Pinpoint the cell where the given text exists, returning its (x, y) midpoint coordinate. 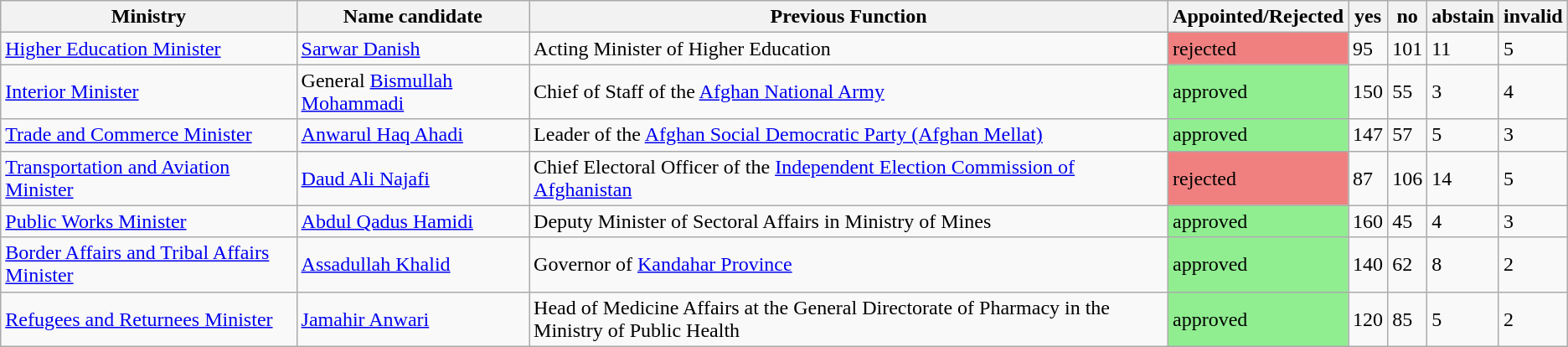
Sarwar Danish (412, 49)
Ministry (149, 17)
Head of Medicine Affairs at the General Directorate of Pharmacy in the Ministry of Public Health (849, 319)
Anwarul Haq Ahadi (412, 135)
45 (1407, 221)
8 (1463, 265)
Public Works Minister (149, 221)
abstain (1463, 17)
Abdul Qadus Hamidi (412, 221)
85 (1407, 319)
Name candidate (412, 17)
Border Affairs and Tribal Affairs Minister (149, 265)
Jamahir Anwari (412, 319)
101 (1407, 49)
invalid (1533, 17)
yes (1369, 17)
Chief Electoral Officer of the Independent Election Commission of Afghanistan (849, 178)
140 (1369, 265)
General Bismullah Mohammadi (412, 92)
Appointed/Rejected (1258, 17)
55 (1407, 92)
Governor of Kandahar Province (849, 265)
150 (1369, 92)
Refugees and Returnees Minister (149, 319)
Acting Minister of Higher Education (849, 49)
Daud Ali Najafi (412, 178)
120 (1369, 319)
Leader of the Afghan Social Democratic Party (Afghan Mellat) (849, 135)
62 (1407, 265)
Chief of Staff of the Afghan National Army (849, 92)
Higher Education Minister (149, 49)
160 (1369, 221)
Transportation and Aviation Minister (149, 178)
57 (1407, 135)
Previous Function (849, 17)
Interior Minister (149, 92)
95 (1369, 49)
106 (1407, 178)
147 (1369, 135)
14 (1463, 178)
Deputy Minister of Sectoral Affairs in Ministry of Mines (849, 221)
Assadullah Khalid (412, 265)
87 (1369, 178)
11 (1463, 49)
no (1407, 17)
Trade and Commerce Minister (149, 135)
